Return the [X, Y] coordinate for the center point of the cell that contains the specified text.  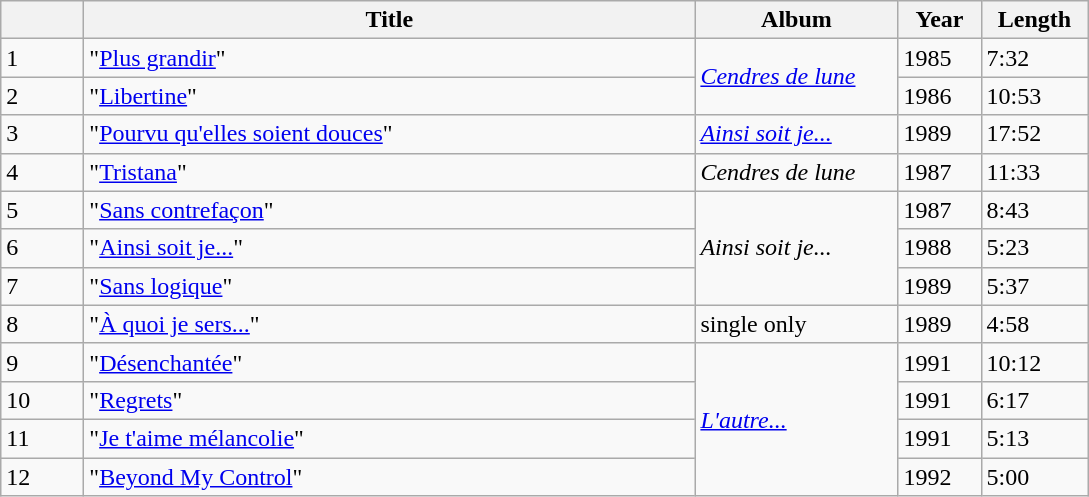
"Sans contrefaçon" [390, 210]
5:13 [1034, 438]
4 [42, 172]
5:37 [1034, 286]
"Libertine" [390, 96]
"À quoi je sers..." [390, 324]
"Tristana" [390, 172]
"Beyond My Control" [390, 477]
8 [42, 324]
single only [796, 324]
12 [42, 477]
11 [42, 438]
Title [390, 20]
"Pourvu qu'elles soient douces" [390, 134]
11:33 [1034, 172]
6:17 [1034, 400]
"Ainsi soit je..." [390, 248]
L'autre... [796, 419]
5 [42, 210]
2 [42, 96]
8:43 [1034, 210]
"Plus grandir" [390, 58]
"Désenchantée" [390, 362]
7:32 [1034, 58]
6 [42, 248]
"Je t'aime mélancolie" [390, 438]
"Sans logique" [390, 286]
10:12 [1034, 362]
5:23 [1034, 248]
"Regrets" [390, 400]
1992 [940, 477]
1988 [940, 248]
Album [796, 20]
9 [42, 362]
10:53 [1034, 96]
1986 [940, 96]
4:58 [1034, 324]
3 [42, 134]
Length [1034, 20]
5:00 [1034, 477]
10 [42, 400]
Year [940, 20]
7 [42, 286]
1 [42, 58]
17:52 [1034, 134]
1985 [940, 58]
